Return the (X, Y) coordinate for the center point of the cell that contains the specified text.  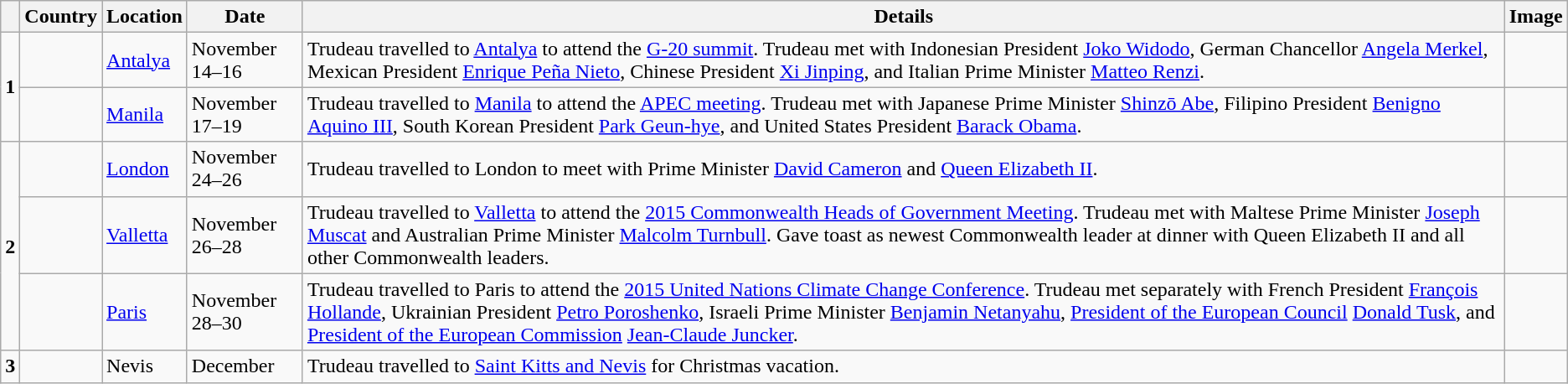
Image (1536, 17)
2 (10, 246)
November 14–16 (245, 60)
November 26–28 (245, 235)
November 17–19 (245, 114)
Trudeau travelled to London to meet with Prime Minister David Cameron and Queen Elizabeth II. (903, 169)
November 24–26 (245, 169)
Paris (145, 312)
Country (61, 17)
December (245, 366)
London (145, 169)
Valletta (145, 235)
3 (10, 366)
Antalya (145, 60)
Location (145, 17)
November 28–30 (245, 312)
1 (10, 87)
Trudeau travelled to Saint Kitts and Nevis for Christmas vacation. (903, 366)
Manila (145, 114)
Nevis (145, 366)
Date (245, 17)
Details (903, 17)
